Output the [x, y] coordinate of the center of the cell containing the given text.  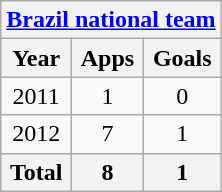
8 [108, 172]
2011 [36, 96]
Apps [108, 58]
Goals [182, 58]
7 [108, 134]
Brazil national team [111, 20]
2012 [36, 134]
0 [182, 96]
Total [36, 172]
Year [36, 58]
